Output the [X, Y] coordinate of the center of the cell containing the given text.  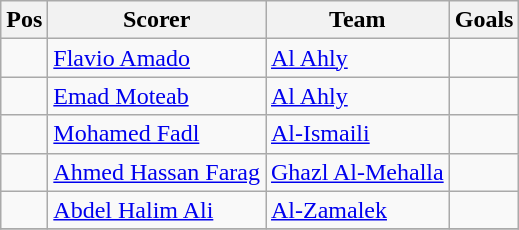
Goals [484, 20]
Abdel Halim Ali [157, 210]
Al-Ismaili [358, 134]
Scorer [157, 20]
Ahmed Hassan Farag [157, 172]
Al-Zamalek [358, 210]
Mohamed Fadl [157, 134]
Flavio Amado [157, 58]
Team [358, 20]
Ghazl Al-Mehalla [358, 172]
Pos [24, 20]
Emad Moteab [157, 96]
